Find where the given text appears and provide that cell's center as (X, Y) coordinate. 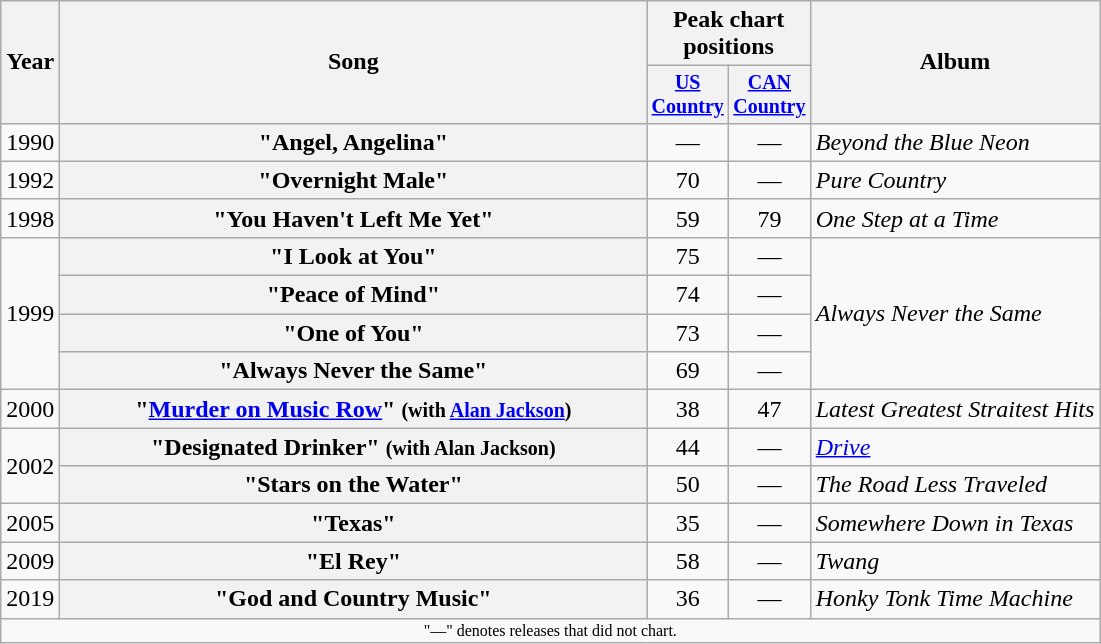
1998 (30, 218)
36 (688, 599)
59 (688, 218)
69 (688, 371)
"El Rey" (354, 561)
"One of You" (354, 333)
Somewhere Down in Texas (955, 523)
70 (688, 180)
"Designated Drinker" (with Alan Jackson) (354, 447)
Year (30, 62)
2019 (30, 599)
74 (688, 295)
"Texas" (354, 523)
US Country (688, 94)
"Murder on Music Row" (with Alan Jackson) (354, 409)
Drive (955, 447)
50 (688, 485)
Peak chartpositions (728, 34)
2000 (30, 409)
2005 (30, 523)
38 (688, 409)
"Peace of Mind" (354, 295)
CAN Country (770, 94)
The Road Less Traveled (955, 485)
47 (770, 409)
1992 (30, 180)
One Step at a Time (955, 218)
"God and Country Music" (354, 599)
Song (354, 62)
35 (688, 523)
"Always Never the Same" (354, 371)
Beyond the Blue Neon (955, 142)
75 (688, 256)
Latest Greatest Straitest Hits (955, 409)
Always Never the Same (955, 313)
"Overnight Male" (354, 180)
79 (770, 218)
73 (688, 333)
2009 (30, 561)
1999 (30, 313)
1990 (30, 142)
Honky Tonk Time Machine (955, 599)
"Stars on the Water" (354, 485)
Pure Country (955, 180)
"—" denotes releases that did not chart. (550, 630)
2002 (30, 466)
58 (688, 561)
"I Look at You" (354, 256)
"You Haven't Left Me Yet" (354, 218)
"Angel, Angelina" (354, 142)
Twang (955, 561)
44 (688, 447)
Album (955, 62)
